From the cell containing the given text, extract its center point as (x, y) coordinate. 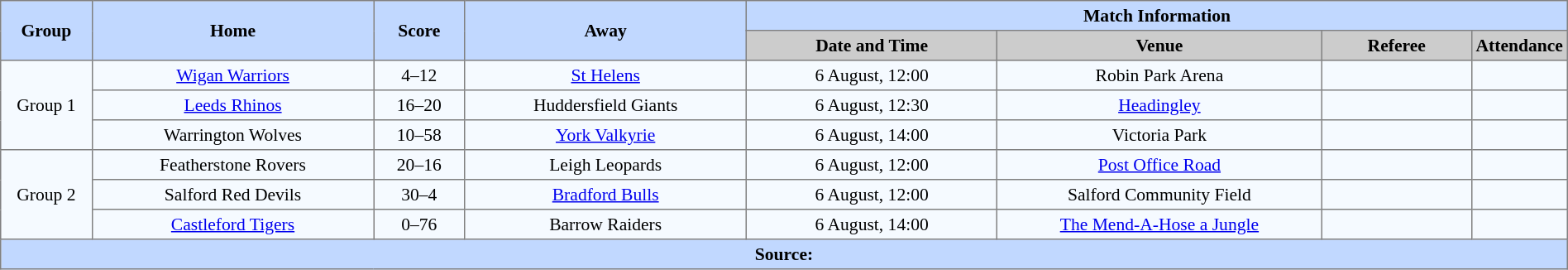
Group 2 (46, 195)
Warrington Wolves (233, 135)
Wigan Warriors (233, 75)
Huddersfield Giants (605, 105)
Victoria Park (1159, 135)
Leeds Rhinos (233, 105)
Robin Park Arena (1159, 75)
Referee (1396, 46)
York Valkyrie (605, 135)
Home (233, 31)
Group (46, 31)
Barrow Raiders (605, 224)
30–4 (419, 195)
20–16 (419, 165)
Score (419, 31)
Castleford Tigers (233, 224)
Match Information (1157, 16)
The Mend-A-Hose a Jungle (1159, 224)
6 August, 12:30 (872, 105)
0–76 (419, 224)
Date and Time (872, 46)
Headingley (1159, 105)
St Helens (605, 75)
Away (605, 31)
Salford Red Devils (233, 195)
10–58 (419, 135)
4–12 (419, 75)
Leigh Leopards (605, 165)
Post Office Road (1159, 165)
Bradford Bulls (605, 195)
Venue (1159, 46)
Salford Community Field (1159, 195)
Source: (784, 254)
Attendance (1519, 46)
Group 1 (46, 105)
16–20 (419, 105)
Featherstone Rovers (233, 165)
